Extract the (X, Y) coordinate from the center of the cell holding the provided text.  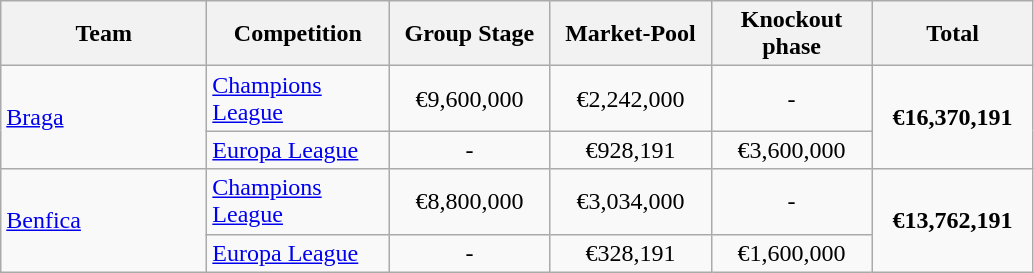
Competition (298, 34)
€3,600,000 (792, 150)
€16,370,191 (952, 118)
Group Stage (470, 34)
€1,600,000 (792, 253)
€328,191 (630, 253)
€928,191 (630, 150)
Total (952, 34)
Team (104, 34)
Benfica (104, 220)
€2,242,000 (630, 98)
€13,762,191 (952, 220)
€8,800,000 (470, 202)
Market-Pool (630, 34)
Braga (104, 118)
Knockout phase (792, 34)
€3,034,000 (630, 202)
€9,600,000 (470, 98)
